Search for the cell housing the specified text and yield its (X, Y) center coordinate. 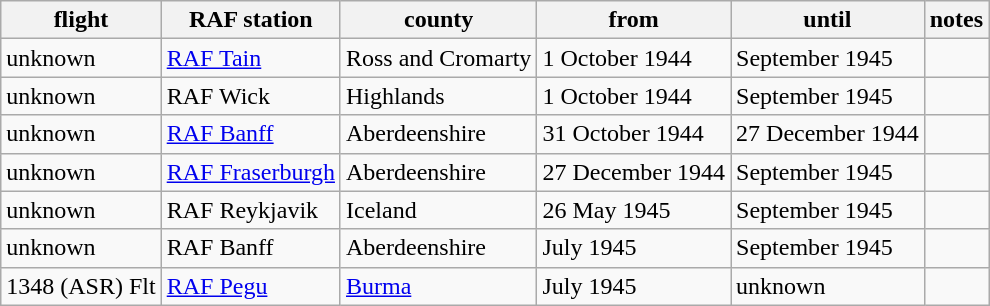
RAF Reykjavik (250, 210)
Burma (438, 286)
flight (81, 20)
1348 (ASR) Flt (81, 286)
31 October 1944 (634, 134)
Ross and Cromarty (438, 58)
RAF Tain (250, 58)
RAF Fraserburgh (250, 172)
from (634, 20)
RAF station (250, 20)
RAF Wick (250, 96)
26 May 1945 (634, 210)
Highlands (438, 96)
RAF Pegu (250, 286)
until (828, 20)
Iceland (438, 210)
county (438, 20)
notes (956, 20)
